Output the [X, Y] coordinate of the center of the cell containing the given text.  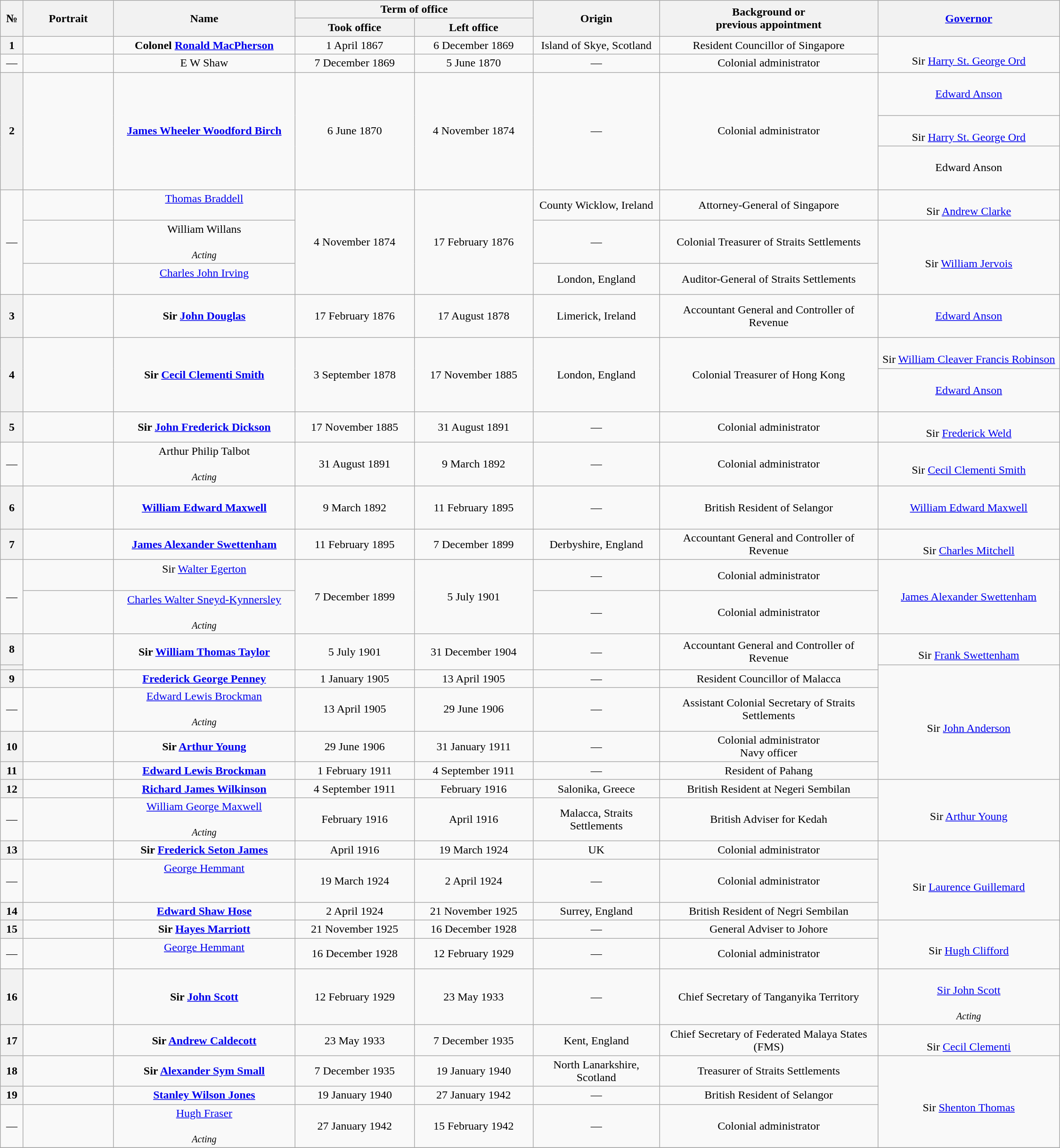
31 January 1911 [474, 746]
Took office [354, 27]
31 December 1904 [474, 652]
Assistant Colonial Secretary of Straits Settlements [769, 709]
17 [12, 1041]
7 December 1869 [354, 63]
Left office [474, 27]
Resident Councillor of Malacca [769, 679]
Hugh FraserActing [204, 1126]
Salonika, Greece [596, 788]
6 December 1869 [474, 45]
Sir Frederick Weld [969, 427]
14 [12, 911]
2 [12, 131]
North Lanarkshire, Scotland [596, 1071]
Sir John ScottActing [969, 997]
Sir Charles Mitchell [969, 545]
Sir Shenton Thomas [969, 1102]
16 [12, 997]
1 April 1867 [354, 45]
1 January 1905 [354, 679]
Sir Laurence Guillemard [969, 880]
6 [12, 508]
11 [12, 771]
Sir Andrew Clarke [969, 205]
18 [12, 1071]
5 June 1870 [474, 63]
1 February 1911 [354, 771]
Edward Lewis Brockman [204, 771]
1 [12, 45]
Derbyshire, England [596, 545]
8 [12, 649]
Sir John Anderson [969, 722]
William George MaxwellActing [204, 819]
Attorney-General of Singapore [769, 205]
Richard James Wilkinson [204, 788]
Malacca, Straits Settlements [596, 819]
12 [12, 788]
Kent, England [596, 1041]
General Adviser to Johore [769, 929]
Sir William Thomas Taylor [204, 652]
5 [12, 427]
British Adviser for Kedah [769, 819]
Origin [596, 18]
Sir Alexander Sym Small [204, 1071]
Surrey, England [596, 911]
Resident Councillor of Singapore [769, 45]
Governor [969, 18]
Portrait [68, 18]
Edward Shaw Hose [204, 911]
Colonial administrator Navy officer [769, 746]
Sir Hugh Clifford [969, 944]
Colonel Ronald MacPherson [204, 45]
Charles John Irving [204, 279]
17 August 1878 [474, 316]
Name [204, 18]
UK [596, 850]
Arthur Philip TalbotActing [204, 464]
Sir Frederick Seton James [204, 850]
Colonial Treasurer of Straits Settlements [769, 242]
Background orprevious appointment [769, 18]
15 February 1942 [474, 1126]
15 [12, 929]
Sir Frank Swettenham [969, 649]
3 [12, 316]
Sir William Jervois [969, 257]
3 September 1878 [354, 374]
10 [12, 746]
Sir Walter Egerton [204, 575]
Treasurer of Straits Settlements [769, 1071]
Colonial Treasurer of Hong Kong [769, 374]
Charles Walter Sneyd-KynnersleyActing [204, 612]
British Resident at Negeri Sembilan [769, 788]
Edward Lewis BrockmanActing [204, 709]
William WillansActing [204, 242]
Sir John Scott [204, 997]
Resident of Pahang [769, 771]
7 [12, 545]
Sir John Douglas [204, 316]
British Resident of Negri Sembilan [769, 911]
Chief Secretary of Tanganyika Territory [769, 997]
9 [12, 679]
Sir Andrew Caldecott [204, 1041]
Frederick George Penney [204, 679]
Sir William Cleaver Francis Robinson [969, 353]
Thomas Braddell [204, 205]
Stanley Wilson Jones [204, 1095]
Island of Skye, Scotland [596, 45]
13 [12, 850]
County Wicklow, Ireland [596, 205]
Limerick, Ireland [596, 316]
E W Shaw [204, 63]
6 June 1870 [354, 131]
4 [12, 374]
Auditor-General of Straits Settlements [769, 279]
Term of office [414, 9]
№ [12, 18]
Chief Secretary of Federated Malaya States (FMS) [769, 1041]
19 [12, 1095]
Sir Cecil Clementi [969, 1041]
Sir Hayes Marriott [204, 929]
James Wheeler Woodford Birch [204, 131]
Sir John Frederick Dickson [204, 427]
